Scan for the cell matching the given text and deliver its (x, y) coordinate at center. 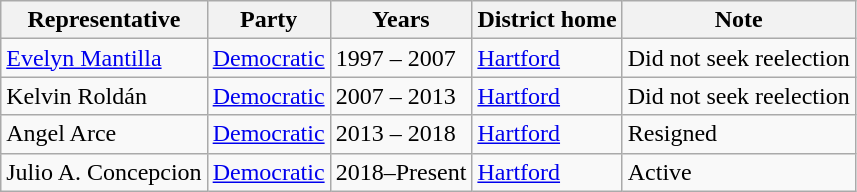
2007 – 2013 (401, 96)
Angel Arce (104, 134)
Julio A. Concepcion (104, 172)
2013 – 2018 (401, 134)
2018–Present (401, 172)
Representative (104, 20)
Note (738, 20)
Active (738, 172)
1997 – 2007 (401, 58)
Kelvin Roldán (104, 96)
Years (401, 20)
Evelyn Mantilla (104, 58)
Resigned (738, 134)
District home (547, 20)
Party (268, 20)
